Pinpoint the cell where the given text exists, returning its [X, Y] midpoint coordinate. 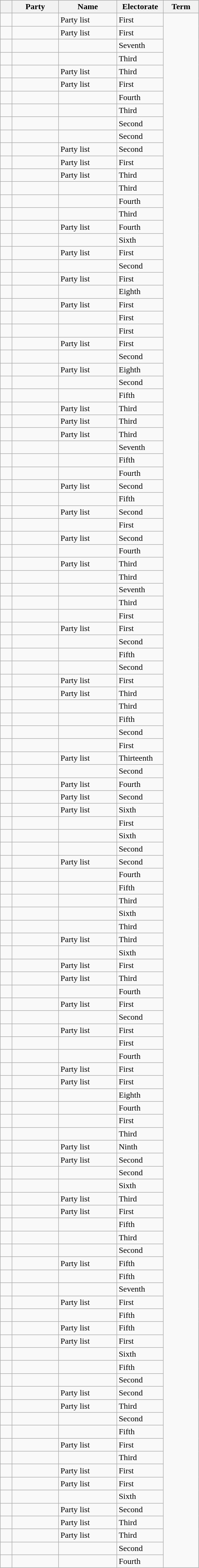
Thirteenth [140, 758]
Electorate [140, 7]
Term [181, 7]
Ninth [140, 1147]
Party [35, 7]
Name [88, 7]
